From the cell containing the given text, extract its center point as (x, y) coordinate. 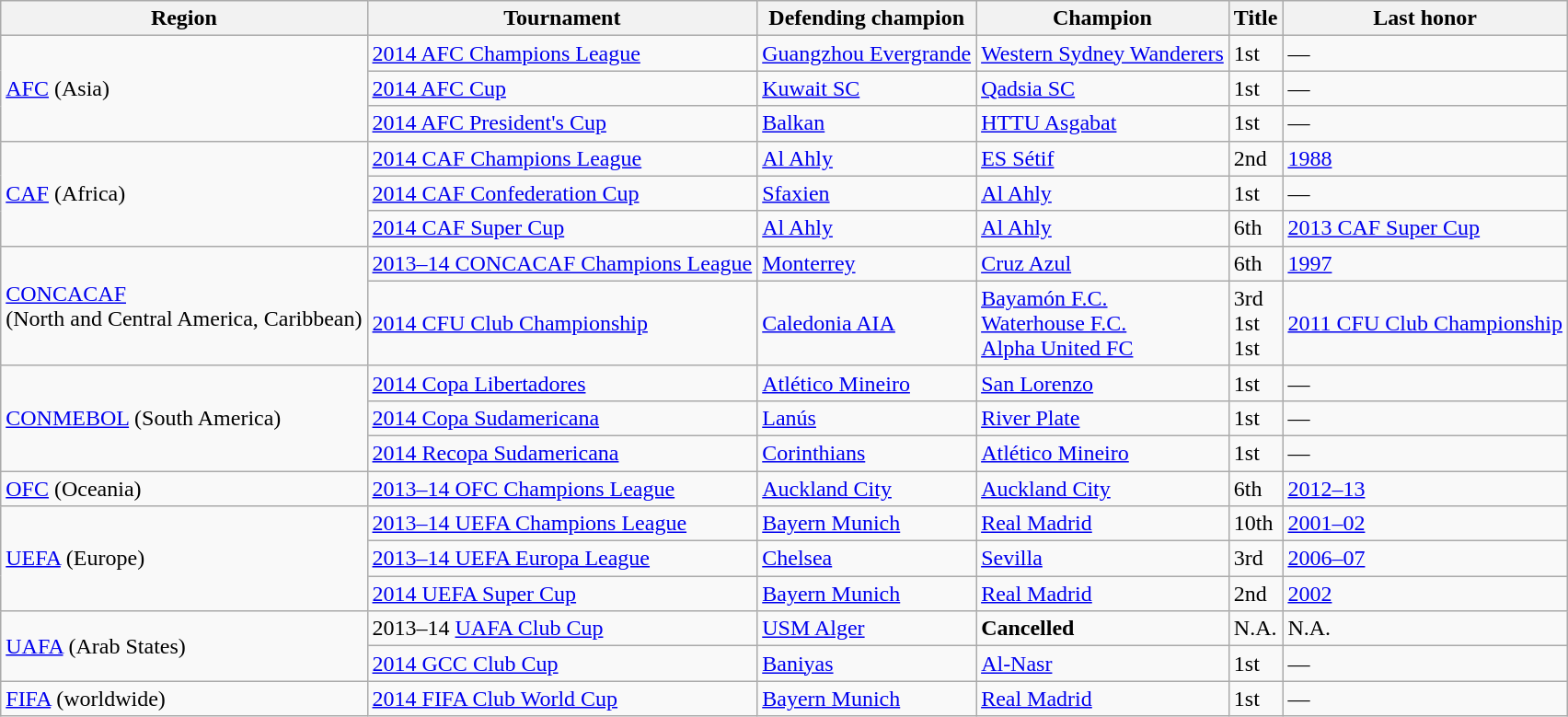
Kuwait SC (867, 88)
HTTU Asgabat (1102, 123)
Cruz Azul (1102, 263)
2014 Copa Libertadores (562, 383)
Last honor (1425, 18)
Tournament (562, 18)
1988 (1425, 158)
FIFA (worldwide) (184, 699)
Balkan (867, 123)
2013–14 OFC Champions League (562, 489)
Al-Nasr (1102, 664)
2013–14 CONCACAF Champions League (562, 263)
OFC (Oceania) (184, 489)
UAFA (Arab States) (184, 646)
2012–13 (1425, 489)
River Plate (1102, 418)
2014 Recopa Sudamericana (562, 453)
2013–14 UEFA Champions League (562, 524)
Region (184, 18)
Sevilla (1102, 559)
2013–14 UAFA Club Cup (562, 629)
2014 AFC Cup (562, 88)
3rd1st1st (1255, 323)
Chelsea (867, 559)
2011 CFU Club Championship (1425, 323)
Title (1255, 18)
2002 (1425, 594)
CONCACAF(North and Central America, Caribbean) (184, 306)
2014 Copa Sudamericana (562, 418)
2014 FIFA Club World Cup (562, 699)
2014 GCC Club Cup (562, 664)
1997 (1425, 263)
10th (1255, 524)
Lanús (867, 418)
Caledonia AIA (867, 323)
2014 CAF Super Cup (562, 228)
Champion (1102, 18)
Defending champion (867, 18)
3rd (1255, 559)
2001–02 (1425, 524)
2014 AFC Champions League (562, 53)
2014 CAF Champions League (562, 158)
2013 CAF Super Cup (1425, 228)
Guangzhou Evergrande (867, 53)
USM Alger (867, 629)
Sfaxien (867, 193)
Monterrey (867, 263)
San Lorenzo (1102, 383)
2014 CAF Confederation Cup (562, 193)
Corinthians (867, 453)
CONMEBOL (South America) (184, 418)
CAF (Africa) (184, 193)
Western Sydney Wanderers (1102, 53)
2014 UEFA Super Cup (562, 594)
2014 CFU Club Championship (562, 323)
UEFA (Europe) (184, 559)
2013–14 UEFA Europa League (562, 559)
2006–07 (1425, 559)
Baniyas (867, 664)
ES Sétif (1102, 158)
Qadsia SC (1102, 88)
2014 AFC President's Cup (562, 123)
Cancelled (1102, 629)
Bayamón F.C. Waterhouse F.C. Alpha United FC (1102, 323)
AFC (Asia) (184, 88)
